Extract the (X, Y) coordinate from the center of the cell holding the provided text.  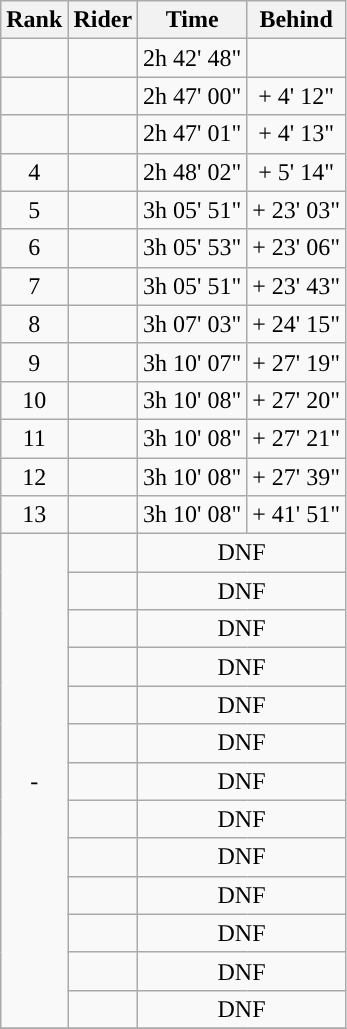
9 (34, 362)
+ 27' 19" (296, 362)
+ 4' 13" (296, 134)
3h 10' 07" (192, 362)
2h 42' 48" (192, 58)
+ 41' 51" (296, 515)
Behind (296, 20)
12 (34, 477)
2h 47' 01" (192, 134)
5 (34, 210)
- (34, 782)
6 (34, 248)
+ 27' 21" (296, 438)
+ 24' 15" (296, 324)
+ 27' 20" (296, 400)
Time (192, 20)
+ 23' 06" (296, 248)
+ 27' 39" (296, 477)
7 (34, 286)
Rider (103, 20)
+ 5' 14" (296, 172)
8 (34, 324)
10 (34, 400)
+ 4' 12" (296, 96)
11 (34, 438)
4 (34, 172)
2h 47' 00" (192, 96)
2h 48' 02" (192, 172)
13 (34, 515)
+ 23' 43" (296, 286)
3h 07' 03" (192, 324)
+ 23' 03" (296, 210)
Rank (34, 20)
3h 05' 53" (192, 248)
